Return [X, Y] of the center of cell containing provided text 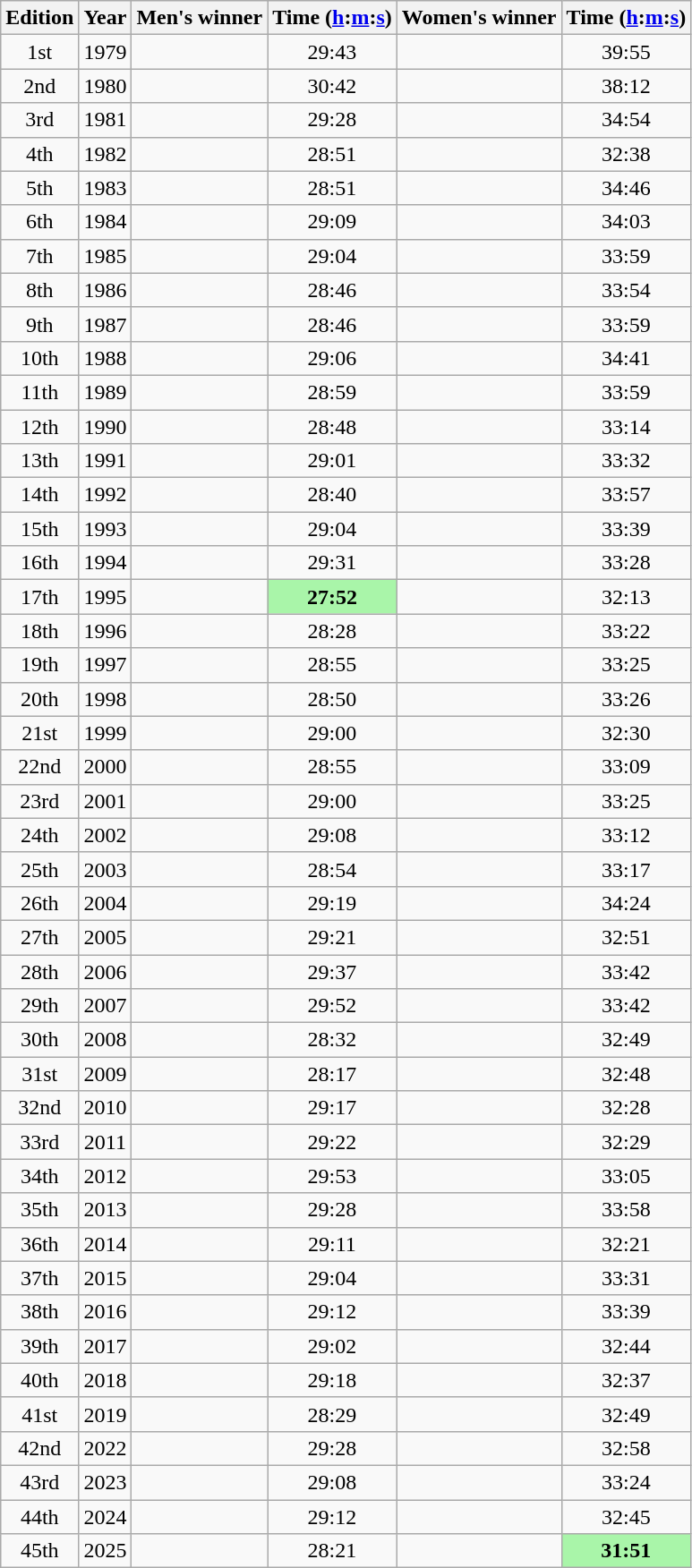
1994 [106, 563]
22nd [39, 767]
9th [39, 324]
29:17 [333, 1108]
1979 [106, 52]
1989 [106, 392]
1996 [106, 631]
8th [39, 290]
7th [39, 256]
3rd [39, 120]
29:11 [333, 1244]
2024 [106, 1517]
29:22 [333, 1142]
38th [39, 1312]
39:55 [627, 52]
1997 [106, 665]
1998 [106, 699]
14th [39, 495]
2005 [106, 937]
2nd [39, 86]
34:54 [627, 120]
33:26 [627, 699]
2001 [106, 801]
33rd [39, 1142]
2017 [106, 1346]
2000 [106, 767]
32:13 [627, 597]
32:30 [627, 733]
41st [39, 1414]
33:54 [627, 290]
28:29 [333, 1414]
Women's winner [479, 18]
2016 [106, 1312]
36th [39, 1244]
27:52 [333, 597]
19th [39, 665]
2007 [106, 1006]
1990 [106, 427]
1999 [106, 733]
16th [39, 563]
28th [39, 971]
37th [39, 1278]
28:21 [333, 1551]
1983 [106, 188]
28:54 [333, 869]
43rd [39, 1482]
2010 [106, 1108]
12th [39, 427]
28:48 [333, 427]
17th [39, 597]
35th [39, 1210]
1st [39, 52]
42nd [39, 1448]
28:50 [333, 699]
32:28 [627, 1108]
34:41 [627, 358]
31st [39, 1074]
18th [39, 631]
33:57 [627, 495]
2006 [106, 971]
29:19 [333, 903]
2023 [106, 1482]
29:06 [333, 358]
32:44 [627, 1346]
28:40 [333, 495]
1986 [106, 290]
10th [39, 358]
33:05 [627, 1176]
2013 [106, 1210]
40th [39, 1380]
2015 [106, 1278]
33:58 [627, 1210]
25th [39, 869]
29:52 [333, 1006]
2009 [106, 1074]
32:58 [627, 1448]
33:32 [627, 461]
32:21 [627, 1244]
29:09 [333, 222]
2025 [106, 1551]
29:21 [333, 937]
1980 [106, 86]
1991 [106, 461]
38:12 [627, 86]
23rd [39, 801]
29:01 [333, 461]
27th [39, 937]
1981 [106, 120]
1987 [106, 324]
20th [39, 699]
2012 [106, 1176]
1993 [106, 529]
28:32 [333, 1040]
28:17 [333, 1074]
2011 [106, 1142]
31:51 [627, 1551]
29:43 [333, 52]
29:18 [333, 1380]
6th [39, 222]
29:37 [333, 971]
33:14 [627, 427]
34th [39, 1176]
4th [39, 154]
33:12 [627, 835]
32:48 [627, 1074]
33:09 [627, 767]
26th [39, 903]
30th [39, 1040]
33:28 [627, 563]
32:38 [627, 154]
1982 [106, 154]
5th [39, 188]
1985 [106, 256]
32:51 [627, 937]
2014 [106, 1244]
30:42 [333, 86]
1995 [106, 597]
32:29 [627, 1142]
29th [39, 1006]
2004 [106, 903]
2003 [106, 869]
1988 [106, 358]
39th [39, 1346]
32:37 [627, 1380]
21st [39, 733]
34:03 [627, 222]
2002 [106, 835]
24th [39, 835]
44th [39, 1517]
29:02 [333, 1346]
34:46 [627, 188]
33:31 [627, 1278]
29:53 [333, 1176]
32:45 [627, 1517]
28:28 [333, 631]
1984 [106, 222]
13th [39, 461]
2022 [106, 1448]
2018 [106, 1380]
34:24 [627, 903]
Year [106, 18]
45th [39, 1551]
28:59 [333, 392]
Edition [39, 18]
29:31 [333, 563]
1992 [106, 495]
33:17 [627, 869]
33:24 [627, 1482]
15th [39, 529]
32nd [39, 1108]
Men's winner [200, 18]
33:22 [627, 631]
2008 [106, 1040]
11th [39, 392]
2019 [106, 1414]
